Locate the cell with the specified text and output its [x, y] center coordinate. 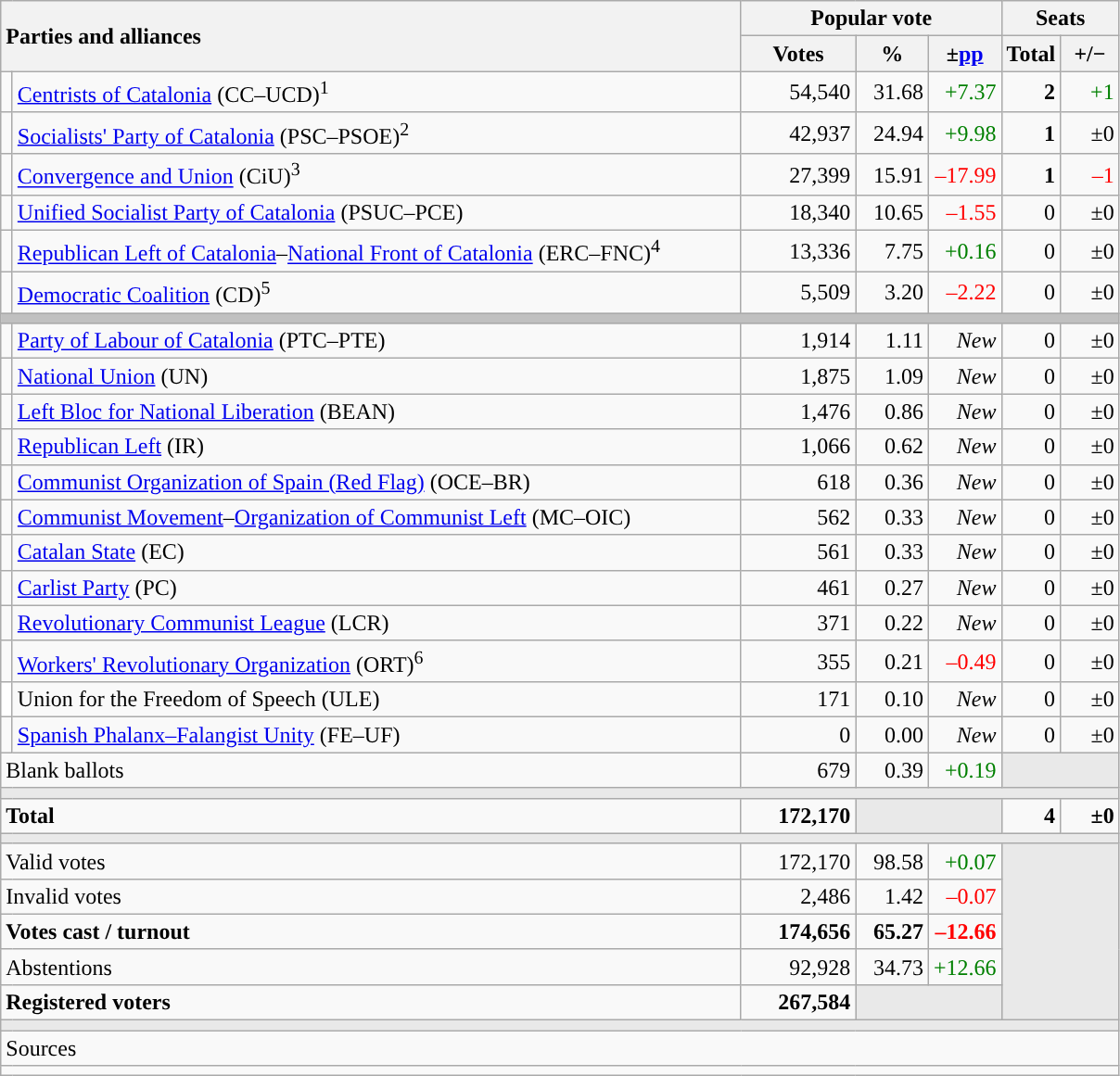
27,399 [798, 174]
–0.07 [964, 896]
0.22 [892, 623]
561 [798, 552]
3.20 [892, 293]
0.62 [892, 447]
+0.19 [964, 770]
65.27 [892, 931]
31.68 [892, 93]
7.75 [892, 252]
0.21 [892, 662]
+1 [1090, 93]
–12.66 [964, 931]
562 [798, 517]
461 [798, 588]
–17.99 [964, 174]
Republican Left of Catalonia–National Front of Catalonia (ERC–FNC)4 [376, 252]
98.58 [892, 861]
10.65 [892, 213]
679 [798, 770]
0.00 [892, 735]
24.94 [892, 133]
34.73 [892, 967]
Democratic Coalition (CD)5 [376, 293]
±pp [964, 54]
54,540 [798, 93]
1,875 [798, 376]
Votes [798, 54]
Centrists of Catalonia (CC–UCD)1 [376, 93]
Votes cast / turnout [371, 931]
Socialists' Party of Catalonia (PSC–PSOE)2 [376, 133]
Convergence and Union (CiU)3 [376, 174]
618 [798, 482]
Unified Socialist Party of Catalonia (PSUC–PCE) [376, 213]
0.86 [892, 411]
13,336 [798, 252]
+7.37 [964, 93]
+0.07 [964, 861]
18,340 [798, 213]
267,584 [798, 1003]
0.10 [892, 700]
Valid votes [371, 861]
2 [1031, 93]
1.09 [892, 376]
5,509 [798, 293]
0.39 [892, 770]
0.27 [892, 588]
Workers' Revolutionary Organization (ORT)6 [376, 662]
Parties and alliances [371, 36]
1,066 [798, 447]
174,656 [798, 931]
% [892, 54]
Carlist Party (PC) [376, 588]
Catalan State (EC) [376, 552]
Abstentions [371, 967]
15.91 [892, 174]
Communist Organization of Spain (Red Flag) (OCE–BR) [376, 482]
Revolutionary Communist League (LCR) [376, 623]
Spanish Phalanx–Falangist Unity (FE–UF) [376, 735]
1.11 [892, 341]
National Union (UN) [376, 376]
Invalid votes [371, 896]
–2.22 [964, 293]
–0.49 [964, 662]
Popular vote [872, 19]
355 [798, 662]
Blank ballots [371, 770]
–1 [1090, 174]
1.42 [892, 896]
171 [798, 700]
Registered voters [371, 1003]
1,476 [798, 411]
Union for the Freedom of Speech (ULE) [376, 700]
371 [798, 623]
+12.66 [964, 967]
1,914 [798, 341]
92,928 [798, 967]
–1.55 [964, 213]
Republican Left (IR) [376, 447]
2,486 [798, 896]
4 [1031, 816]
Communist Movement–Organization of Communist Left (MC–OIC) [376, 517]
Seats [1061, 19]
Sources [560, 1048]
42,937 [798, 133]
Left Bloc for National Liberation (BEAN) [376, 411]
+0.16 [964, 252]
0.36 [892, 482]
+/− [1090, 54]
+9.98 [964, 133]
Party of Labour of Catalonia (PTC–PTE) [376, 341]
